Capture the cell that displays the provided text and extract its [x, y] central coordinate. 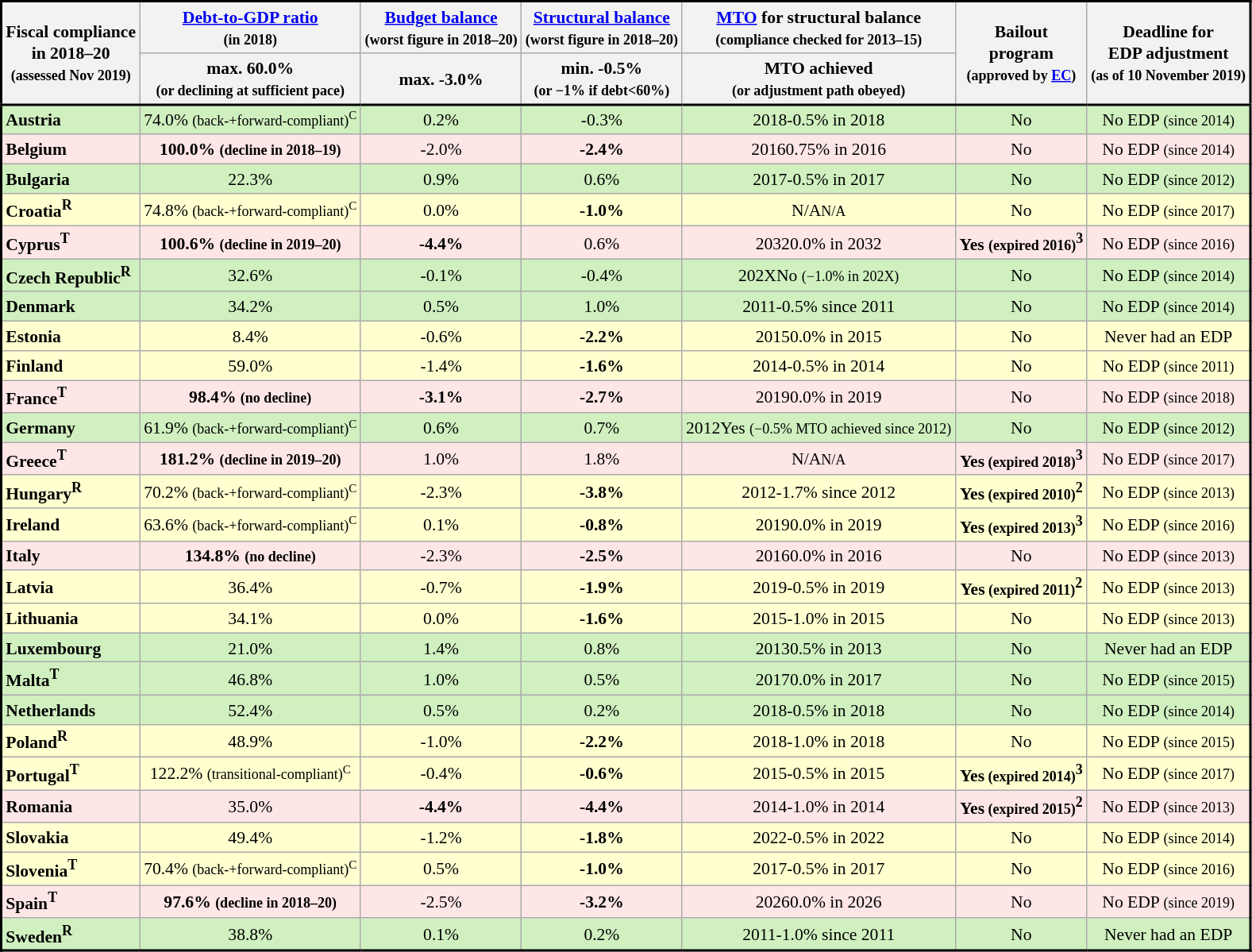
8.4% [250, 337]
Yes (expired 2011)2 [1021, 588]
Germany [71, 427]
59.0% [250, 365]
-2.7% [602, 397]
MTO for structural balance(compliance checked for 2013–15) [819, 27]
98.4% (no decline) [250, 397]
Netherlands [71, 710]
-0.7% [441, 588]
Italy [71, 556]
1.4% [441, 648]
Lithuania [71, 618]
Latvia [71, 588]
97.6% (decline in 2018–20) [250, 902]
20320.0% in 2032 [819, 243]
2011-1.0% since 2011 [819, 934]
-1.2% [441, 838]
Ireland [71, 524]
Budget balance(worst figure in 2018–20) [441, 27]
max. 60.0% (or declining at sufficient pace) [250, 79]
35.0% [250, 807]
Yes (expired 2013)3 [1021, 524]
Belgium [71, 149]
-1.4% [441, 365]
63.6% (back-+forward-compliant)C [250, 524]
34.2% [250, 306]
CroatiaR [71, 210]
0.7% [602, 427]
20160.75% in 2016 [819, 149]
FranceT [71, 397]
202XNo (−1.0% in 202X) [819, 275]
Fiscal compliancein 2018–20(assessed Nov 2019) [71, 53]
Yes (expired 2016)3 [1021, 243]
20150.0% in 2015 [819, 337]
0.8% [602, 648]
PolandR [71, 742]
36.4% [250, 588]
-0.1% [441, 275]
-2.4% [602, 149]
70.4% (back-+forward-compliant)C [250, 869]
22.3% [250, 179]
100.6% (decline in 2019–20) [250, 243]
0.9% [441, 179]
2011-0.5% since 2011 [819, 306]
MaltaT [71, 678]
20130.5% in 2013 [819, 648]
HungaryR [71, 492]
70.2% (back-+forward-compliant)C [250, 492]
PortugalT [71, 773]
SwedenR [71, 934]
2019-0.5% in 2019 [819, 588]
48.9% [250, 742]
20160.0% in 2016 [819, 556]
-3.2% [602, 902]
32.6% [250, 275]
134.8% (no decline) [250, 556]
-3.1% [441, 397]
46.8% [250, 678]
52.4% [250, 710]
181.2% (decline in 2019–20) [250, 459]
No EDP (since 2019) [1169, 902]
74.8% (back-+forward-compliant)C [250, 210]
Yes (expired 2010)2 [1021, 492]
Denmark [71, 306]
min. -0.5% (or −1% if debt<60%) [602, 79]
49.4% [250, 838]
Czech RepublicR [71, 275]
Yes (expired 2018)3 [1021, 459]
Luxembourg [71, 648]
SpainT [71, 902]
2012-1.7% since 2012 [819, 492]
max. -3.0% [441, 79]
Structural balance(worst figure in 2018–20) [602, 27]
Yes (expired 2015)2 [1021, 807]
2022-0.5% in 2022 [819, 838]
Bailout program(approved by EC) [1021, 53]
20260.0% in 2026 [819, 902]
MTO achieved (or adjustment path obeyed) [819, 79]
-0.8% [602, 524]
-3.8% [602, 492]
GreeceT [71, 459]
2018-1.0% in 2018 [819, 742]
Romania [71, 807]
34.1% [250, 618]
20170.0% in 2017 [819, 678]
2014-0.5% in 2014 [819, 365]
2015-0.5% in 2015 [819, 773]
Slovakia [71, 838]
1.8% [602, 459]
74.0% (back-+forward-compliant)C [250, 120]
No EDP (since 2018) [1169, 397]
100.0% (decline in 2018–19) [250, 149]
2015-1.0% in 2015 [819, 618]
-1.9% [602, 588]
122.2% (transitional-compliant)C [250, 773]
-0.3% [602, 120]
Deadline for EDP adjustment(as of 10 November 2019) [1169, 53]
38.8% [250, 934]
2014-1.0% in 2014 [819, 807]
No EDP (since 2011) [1169, 365]
Bulgaria [71, 179]
61.9% (back-+forward-compliant)C [250, 427]
Debt-to-GDP ratio(in 2018) [250, 27]
2012Yes (−0.5% MTO achieved since 2012) [819, 427]
-1.8% [602, 838]
Finland [71, 365]
Estonia [71, 337]
Yes (expired 2014)3 [1021, 773]
-2.0% [441, 149]
SloveniaT [71, 869]
CyprusT [71, 243]
Austria [71, 120]
21.0% [250, 648]
